Return the (X, Y) coordinate for the center point of the cell that contains the specified text.  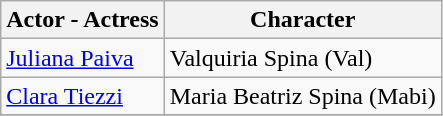
Valquiria Spina (Val) (302, 58)
Juliana Paiva (82, 58)
Actor - Actress (82, 20)
Character (302, 20)
Clara Tiezzi (82, 96)
Maria Beatriz Spina (Mabi) (302, 96)
